Provide the [X, Y] coordinate of the cell's center where the given text is located.  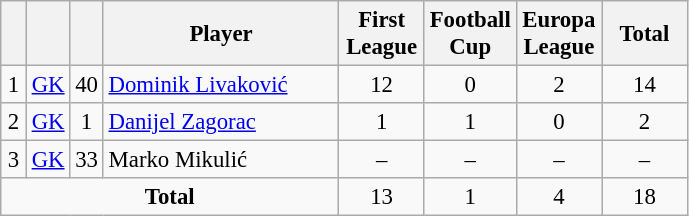
13 [382, 197]
Player [221, 34]
Danijel Zagorac [221, 122]
3 [14, 160]
18 [645, 197]
12 [382, 85]
Football Cup [470, 34]
Dominik Livaković [221, 85]
40 [86, 85]
14 [645, 85]
First League [382, 34]
4 [559, 197]
Marko Mikulić [221, 160]
Europa League [559, 34]
33 [86, 160]
